Search for the cell housing the specified text and yield its (X, Y) center coordinate. 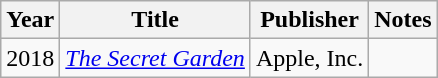
Title (156, 20)
The Secret Garden (156, 58)
2018 (30, 58)
Year (30, 20)
Apple, Inc. (309, 58)
Publisher (309, 20)
Notes (403, 20)
